Pinpoint the cell where the given text exists, returning its (x, y) midpoint coordinate. 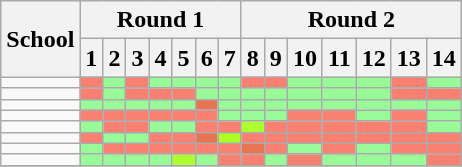
12 (374, 58)
School (40, 39)
3 (138, 58)
2 (114, 58)
8 (252, 58)
14 (444, 58)
9 (276, 58)
4 (160, 58)
Round 1 (160, 20)
13 (408, 58)
5 (184, 58)
10 (304, 58)
7 (230, 58)
11 (339, 58)
1 (92, 58)
6 (206, 58)
Round 2 (351, 20)
